Output the [X, Y] coordinate of the center of the cell containing the given text.  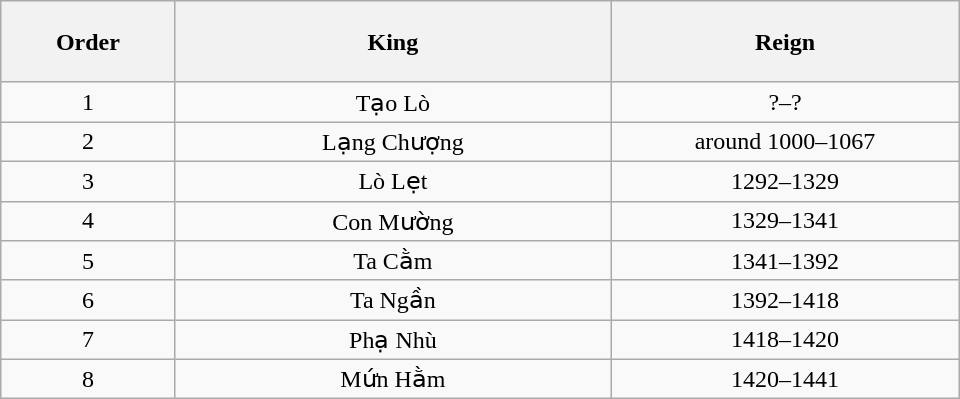
Con Mường [393, 221]
7 [88, 340]
2 [88, 142]
Ta Ngần [393, 300]
Phạ Nhù [393, 340]
King [393, 42]
1329–1341 [786, 221]
Lò Lẹt [393, 181]
Lạng Chượng [393, 142]
8 [88, 379]
around 1000–1067 [786, 142]
1392–1418 [786, 300]
3 [88, 181]
Ta Cằm [393, 261]
1341–1392 [786, 261]
6 [88, 300]
?–? [786, 102]
Order [88, 42]
Mứn Hằm [393, 379]
Tạo Lò [393, 102]
1420–1441 [786, 379]
1292–1329 [786, 181]
1418–1420 [786, 340]
Reign [786, 42]
1 [88, 102]
4 [88, 221]
5 [88, 261]
